Identify which cell holds the provided text, then report its (x, y) central coordinate. 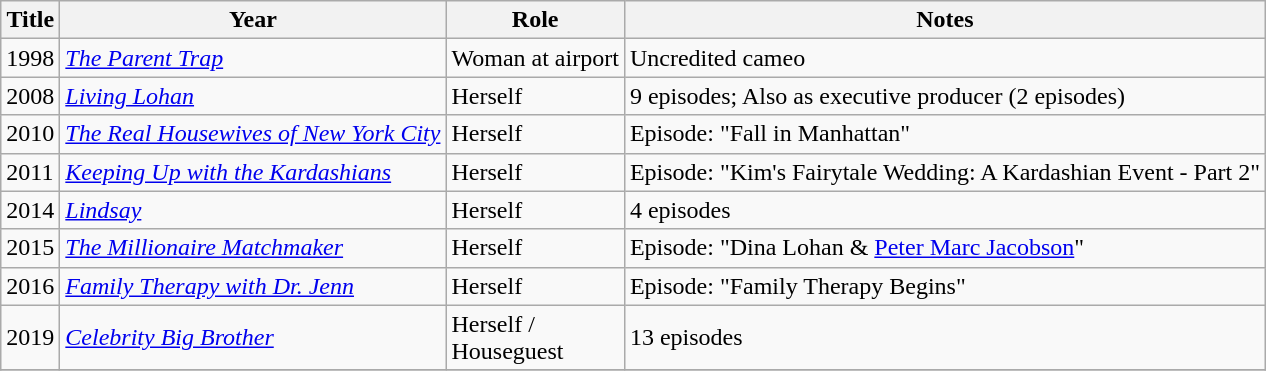
Uncredited cameo (944, 58)
9 episodes; Also as executive producer (2 episodes) (944, 96)
Celebrity Big Brother (253, 338)
Family Therapy with Dr. Jenn (253, 286)
The Millionaire Matchmaker (253, 248)
Title (30, 20)
Living Lohan (253, 96)
Year (253, 20)
2016 (30, 286)
4 episodes (944, 210)
2015 (30, 248)
Episode: "Fall in Manhattan" (944, 134)
The Parent Trap (253, 58)
Keeping Up with the Kardashians (253, 172)
2014 (30, 210)
Episode: "Family Therapy Begins" (944, 286)
2010 (30, 134)
Role (535, 20)
2008 (30, 96)
1998 (30, 58)
13 episodes (944, 338)
Woman at airport (535, 58)
The Real Housewives of New York City (253, 134)
Episode: "Kim's Fairytale Wedding: A Kardashian Event - Part 2" (944, 172)
Lindsay (253, 210)
2019 (30, 338)
Notes (944, 20)
2011 (30, 172)
Herself /Houseguest (535, 338)
Episode: "Dina Lohan & Peter Marc Jacobson" (944, 248)
